Return the (x, y) coordinate for the center point of the cell that contains the specified text.  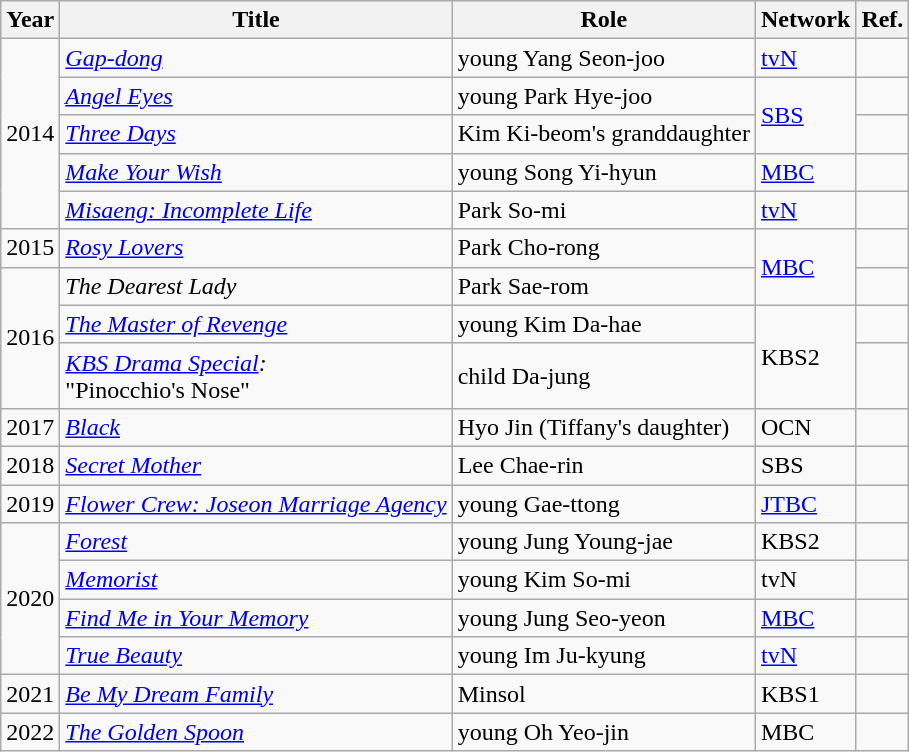
2014 (30, 134)
KBS1 (805, 694)
young Oh Yeo-jin (604, 732)
young Song Yi-hyun (604, 172)
young Im Ju-kyung (604, 656)
The Dearest Lady (256, 286)
Make Your Wish (256, 172)
Lee Chae-rin (604, 465)
OCN (805, 427)
The Golden Spoon (256, 732)
2016 (30, 338)
JTBC (805, 503)
Role (604, 20)
Flower Crew: Joseon Marriage Agency (256, 503)
Black (256, 427)
2021 (30, 694)
Park Sae-rom (604, 286)
Kim Ki-beom's granddaughter (604, 134)
Memorist (256, 580)
True Beauty (256, 656)
2022 (30, 732)
Ref. (882, 20)
2018 (30, 465)
2020 (30, 599)
young Jung Young-jae (604, 542)
Forest (256, 542)
young Jung Seo-yeon (604, 618)
2019 (30, 503)
child Da-jung (604, 376)
Minsol (604, 694)
The Master of Revenge (256, 324)
Secret Mother (256, 465)
young Yang Seon-joo (604, 58)
KBS Drama Special:"Pinocchio's Nose" (256, 376)
young Kim Da-hae (604, 324)
Gap-dong (256, 58)
Park Cho-rong (604, 248)
Misaeng: Incomplete Life (256, 210)
young Kim So-mi (604, 580)
2017 (30, 427)
Rosy Lovers (256, 248)
Hyo Jin (Tiffany's daughter) (604, 427)
young Gae-ttong (604, 503)
Find Me in Your Memory (256, 618)
young Park Hye-joo (604, 96)
Network (805, 20)
2015 (30, 248)
Park So-mi (604, 210)
Three Days (256, 134)
Title (256, 20)
Year (30, 20)
Angel Eyes (256, 96)
Be My Dream Family (256, 694)
